From the cell containing the given text, extract its center point as [x, y] coordinate. 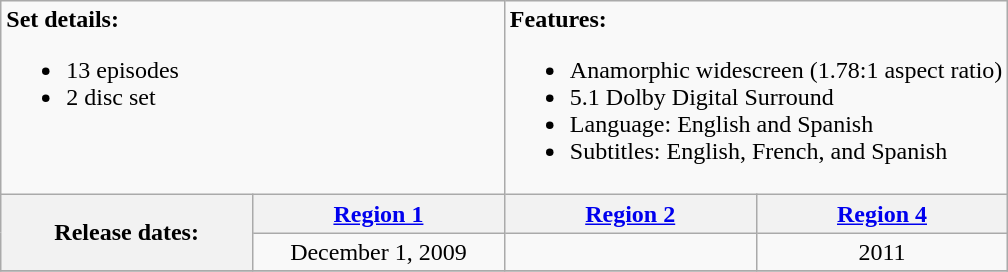
Features:Anamorphic widescreen (1.78:1 aspect ratio)5.1 Dolby Digital SurroundLanguage: English and SpanishSubtitles: English, French, and Spanish [756, 98]
Release dates: [127, 233]
Region 2 [630, 214]
Set details:13 episodes2 disc set [253, 98]
December 1, 2009 [379, 252]
2011 [882, 252]
Region 4 [882, 214]
Region 1 [379, 214]
